Provide the (x, y) coordinate of the cell's center where the given text is located.  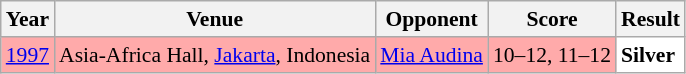
Opponent (432, 19)
Year (28, 19)
Venue (214, 19)
Score (552, 19)
Asia-Africa Hall, Jakarta, Indonesia (214, 55)
10–12, 11–12 (552, 55)
Silver (650, 55)
Result (650, 19)
1997 (28, 55)
Mia Audina (432, 55)
